Identify which cell holds the provided text, then report its (x, y) central coordinate. 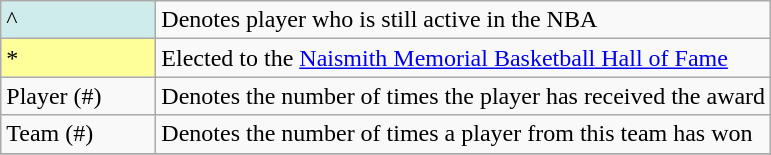
* (78, 58)
Player (#) (78, 96)
Denotes the number of times the player has received the award (464, 96)
Elected to the Naismith Memorial Basketball Hall of Fame (464, 58)
Denotes player who is still active in the NBA (464, 20)
Team (#) (78, 134)
^ (78, 20)
Denotes the number of times a player from this team has won (464, 134)
